Identify which cell holds the provided text, then report its [x, y] central coordinate. 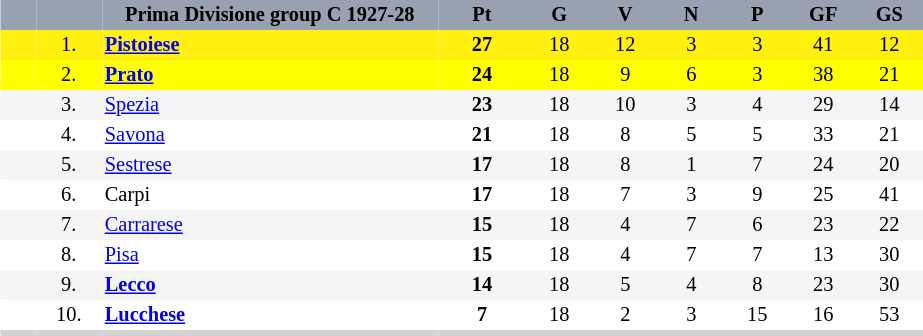
27 [482, 45]
22 [889, 225]
P [757, 15]
V [625, 15]
Lucchese [270, 315]
Pistoiese [270, 45]
Spezia [270, 105]
6. [69, 195]
5. [69, 165]
13 [823, 255]
25 [823, 195]
1. [69, 45]
2 [625, 315]
Prato [270, 75]
4. [69, 135]
Carpi [270, 195]
9. [69, 285]
Savona [270, 135]
Pt [482, 15]
1 [691, 165]
38 [823, 75]
7. [69, 225]
16 [823, 315]
Lecco [270, 285]
8. [69, 255]
2. [69, 75]
Sestrese [270, 165]
33 [823, 135]
GF [823, 15]
Prima Divisione group C 1927-28 [270, 15]
10 [625, 105]
29 [823, 105]
N [691, 15]
53 [889, 315]
10. [69, 315]
3. [69, 105]
20 [889, 165]
G [559, 15]
Carrarese [270, 225]
Pisa [270, 255]
GS [889, 15]
